Return the (X, Y) coordinate for the center point of the cell that contains the specified text.  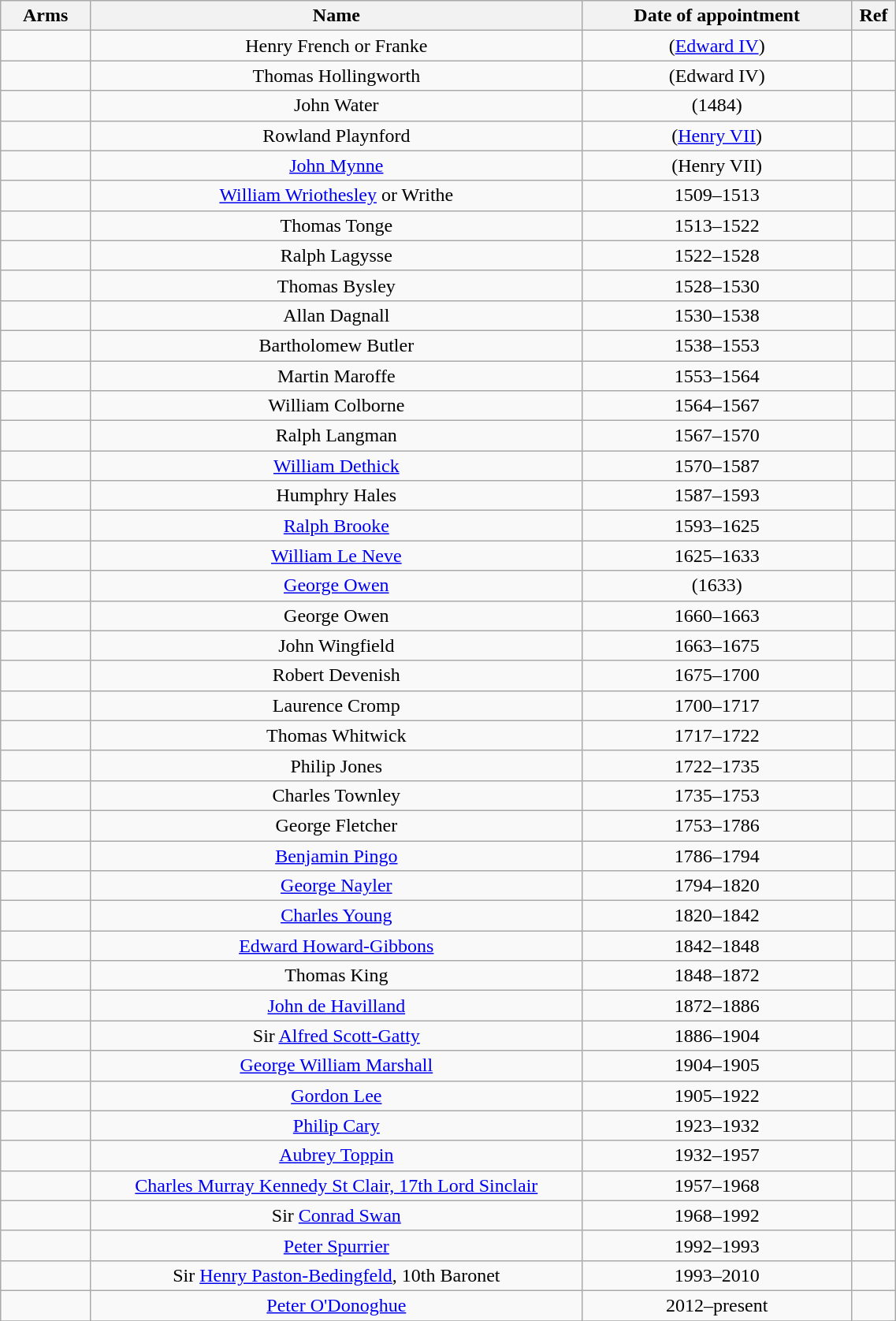
Peter O'Donoghue (336, 1305)
1538–1553 (717, 345)
Thomas King (336, 976)
1530–1538 (717, 315)
George Nayler (336, 886)
Allan Dagnall (336, 315)
1820–1842 (717, 916)
1513–1522 (717, 225)
Peter Spurrier (336, 1245)
Martin Maroffe (336, 376)
Sir Henry Paston-Bedingfeld, 10th Baronet (336, 1275)
Name (336, 16)
Ralph Brooke (336, 526)
1625–1633 (717, 556)
George William Marshall (336, 1066)
John Mynne (336, 166)
Rowland Playnford (336, 136)
Philip Cary (336, 1126)
(1633) (717, 586)
1593–1625 (717, 526)
John Water (336, 106)
Sir Alfred Scott-Gatty (336, 1036)
Date of appointment (717, 16)
1675–1700 (717, 675)
Gordon Lee (336, 1096)
Charles Murray Kennedy St Clair, 17th Lord Sinclair (336, 1185)
1735–1753 (717, 795)
1923–1932 (717, 1126)
Thomas Tonge (336, 225)
1509–1513 (717, 195)
Humphry Hales (336, 496)
1553–1564 (717, 376)
1564–1567 (717, 406)
1992–1993 (717, 1245)
1717–1722 (717, 735)
William Le Neve (336, 556)
1567–1570 (717, 436)
1886–1904 (717, 1036)
1993–2010 (717, 1275)
Edward Howard-Gibbons (336, 946)
Charles Young (336, 916)
1872–1886 (717, 1006)
1660–1663 (717, 616)
William Dethick (336, 466)
(1484) (717, 106)
1663–1675 (717, 646)
Robert Devenish (336, 675)
Henry French or Franke (336, 46)
Aubrey Toppin (336, 1155)
1522–1528 (717, 255)
1794–1820 (717, 886)
John de Havilland (336, 1006)
Sir Conrad Swan (336, 1215)
1905–1922 (717, 1096)
1528–1530 (717, 285)
1848–1872 (717, 976)
1786–1794 (717, 855)
William Colborne (336, 406)
John Wingfield (336, 646)
George Fletcher (336, 825)
Charles Townley (336, 795)
Thomas Bysley (336, 285)
Thomas Hollingworth (336, 76)
1587–1593 (717, 496)
Ralph Langman (336, 436)
2012–present (717, 1305)
Philip Jones (336, 765)
1968–1992 (717, 1215)
Ralph Lagysse (336, 255)
1753–1786 (717, 825)
1957–1968 (717, 1185)
1932–1957 (717, 1155)
Bartholomew Butler (336, 345)
Laurence Cromp (336, 705)
1842–1848 (717, 946)
1700–1717 (717, 705)
1722–1735 (717, 765)
Arms (46, 16)
Thomas Whitwick (336, 735)
Ref (873, 16)
William Wriothesley or Writhe (336, 195)
Benjamin Pingo (336, 855)
1570–1587 (717, 466)
1904–1905 (717, 1066)
